Find where the given text appears and provide that cell's center as [X, Y] coordinate. 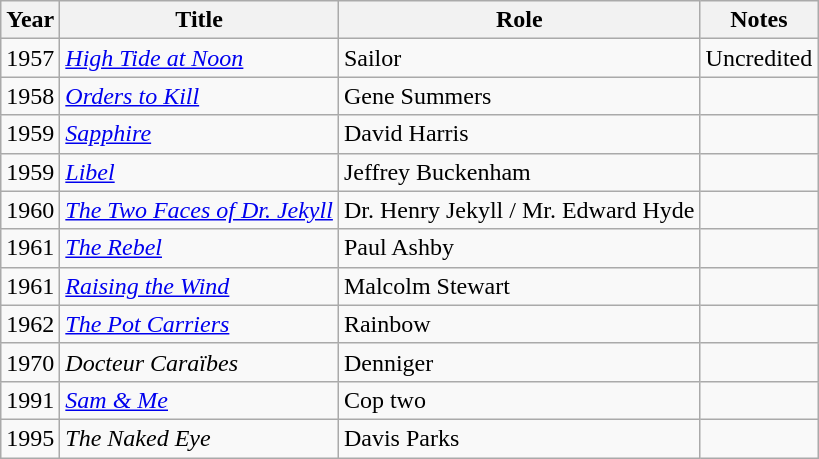
1962 [30, 324]
Jeffrey Buckenham [519, 172]
Paul Ashby [519, 248]
1995 [30, 438]
1957 [30, 58]
The Rebel [200, 248]
Uncredited [759, 58]
Rainbow [519, 324]
Denniger [519, 362]
Gene Summers [519, 96]
The Pot Carriers [200, 324]
1970 [30, 362]
High Tide at Noon [200, 58]
Docteur Caraïbes [200, 362]
Sam & Me [200, 400]
1991 [30, 400]
Year [30, 20]
Libel [200, 172]
Raising the Wind [200, 286]
Title [200, 20]
Orders to Kill [200, 96]
1960 [30, 210]
Dr. Henry Jekyll / Mr. Edward Hyde [519, 210]
Sapphire [200, 134]
Davis Parks [519, 438]
David Harris [519, 134]
The Two Faces of Dr. Jekyll [200, 210]
Malcolm Stewart [519, 286]
Sailor [519, 58]
The Naked Eye [200, 438]
1958 [30, 96]
Role [519, 20]
Notes [759, 20]
Cop two [519, 400]
